Return (X, Y) of the center of cell containing provided text 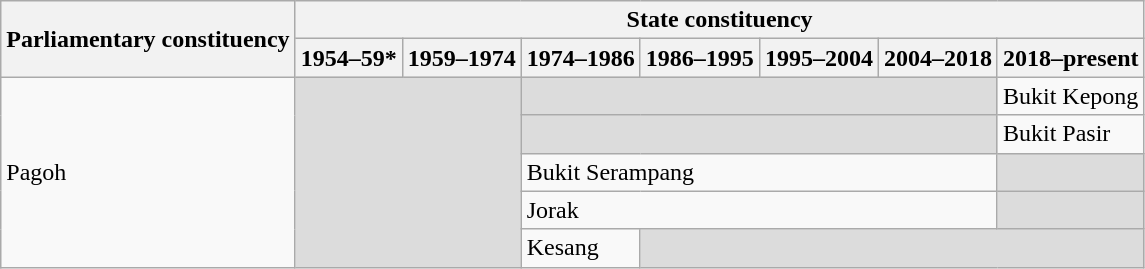
1974–1986 (580, 58)
2018–present (1070, 58)
1959–1974 (462, 58)
Kesang (580, 248)
2004–2018 (938, 58)
Bukit Pasir (1070, 134)
Bukit Kepong (1070, 96)
1954–59* (348, 58)
Bukit Serampang (759, 172)
Pagoh (148, 172)
Parliamentary constituency (148, 39)
1986–1995 (700, 58)
1995–2004 (818, 58)
Jorak (759, 210)
State constituency (720, 20)
